Output the [X, Y] coordinate of the center of the cell containing the given text.  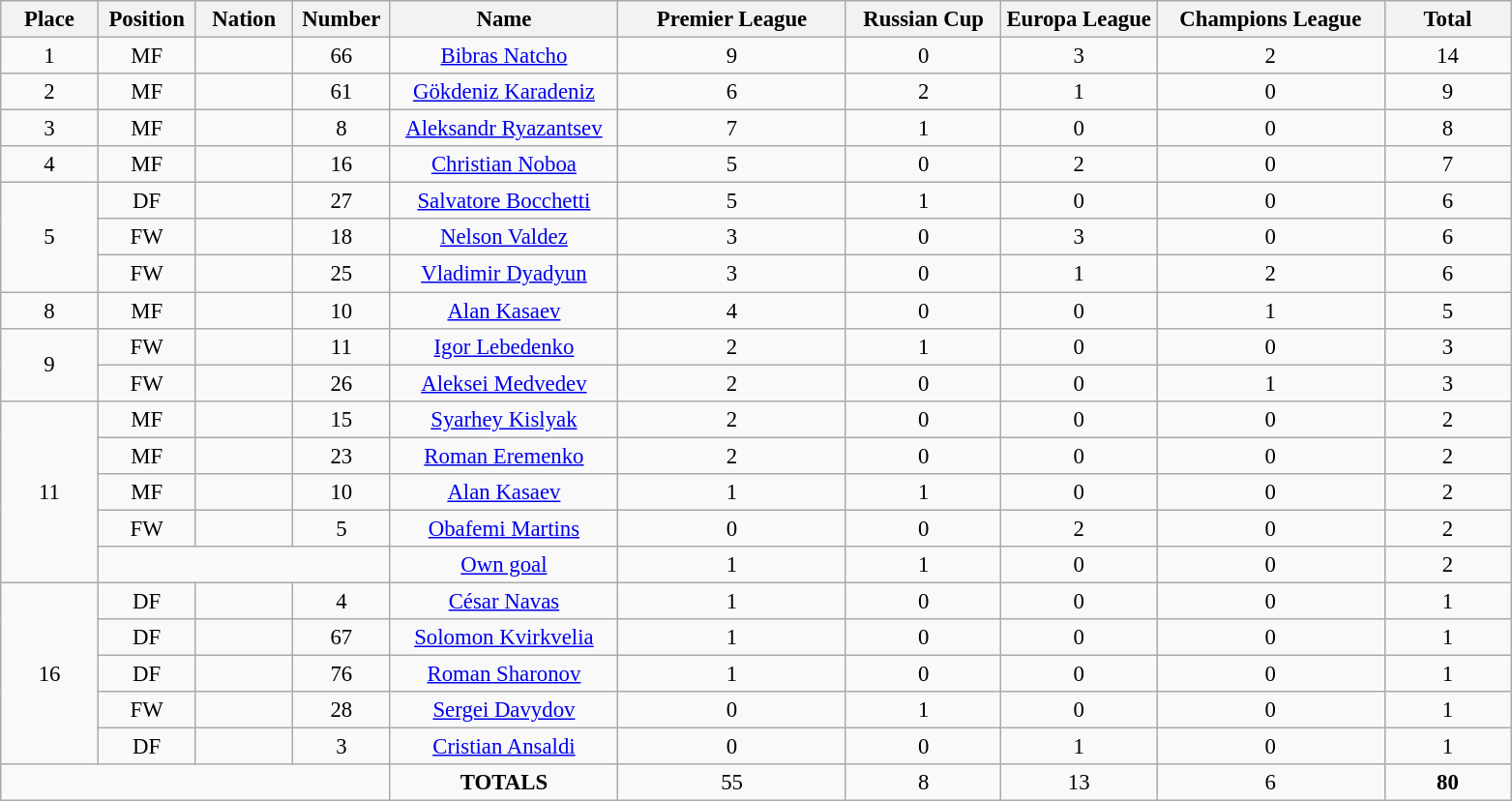
Number [342, 19]
66 [342, 56]
Nation [244, 19]
Russian Cup [923, 19]
Cristian Ansaldi [504, 747]
Total [1447, 19]
28 [342, 710]
Own goal [504, 565]
Obafemi Martins [504, 528]
27 [342, 201]
Syarhey Kislyak [504, 419]
Name [504, 19]
Salvatore Bocchetti [504, 201]
Sergei Davydov [504, 710]
Premier League [732, 19]
Roman Eremenko [504, 456]
23 [342, 456]
Roman Sharonov [504, 674]
Aleksandr Ryazantsev [504, 129]
Position [147, 19]
18 [342, 237]
Nelson Valdez [504, 237]
César Navas [504, 601]
67 [342, 638]
TOTALS [504, 783]
13 [1080, 783]
Christian Noboa [504, 164]
Place [50, 19]
Aleksei Medvedev [504, 383]
Europa League [1080, 19]
15 [342, 419]
55 [732, 783]
25 [342, 274]
26 [342, 383]
80 [1447, 783]
Gökdeniz Karadeniz [504, 92]
Champions League [1271, 19]
76 [342, 674]
Solomon Kvirkvelia [504, 638]
14 [1447, 56]
Igor Lebedenko [504, 346]
Vladimir Dyadyun [504, 274]
Bibras Natcho [504, 56]
61 [342, 92]
